Output the [x, y] coordinate of the center of the cell containing the given text.  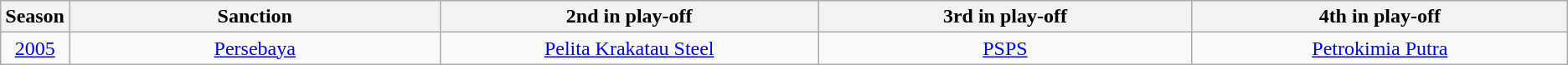
3rd in play-off [1005, 17]
Sanction [255, 17]
Petrokimia Putra [1380, 48]
Persebaya [255, 48]
2005 [35, 48]
Pelita Krakatau Steel [630, 48]
PSPS [1005, 48]
4th in play-off [1380, 17]
Season [35, 17]
2nd in play-off [630, 17]
